Return [x, y] of the center of cell containing provided text 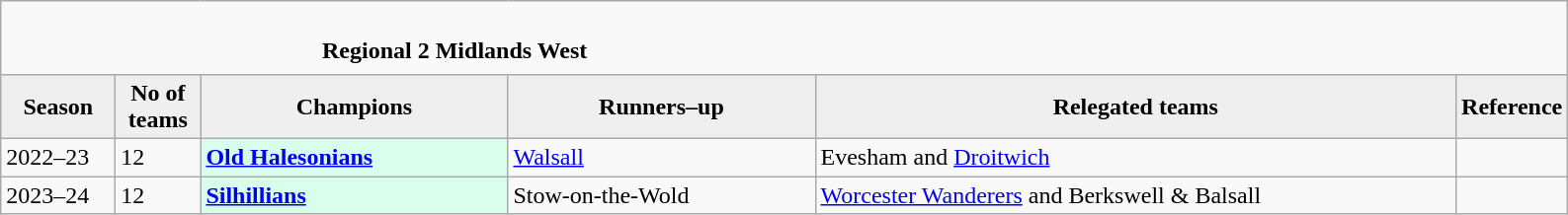
Worcester Wanderers and Berkswell & Balsall [1136, 194]
Season [58, 107]
No of teams [158, 107]
Relegated teams [1136, 107]
Runners–up [662, 107]
Champions [354, 107]
Old Halesonians [354, 157]
Silhillians [354, 194]
Stow-on-the-Wold [662, 194]
2022–23 [58, 157]
Reference [1512, 107]
Walsall [662, 157]
2023–24 [58, 194]
Evesham and Droitwich [1136, 157]
